Pinpoint the cell where the given text exists, returning its (x, y) midpoint coordinate. 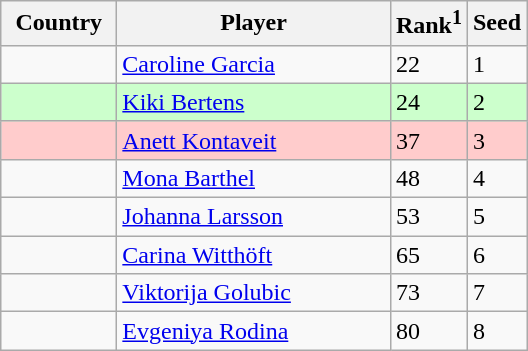
80 (428, 331)
Mona Barthel (254, 178)
65 (428, 255)
Viktorija Golubic (254, 293)
4 (496, 178)
48 (428, 178)
6 (496, 255)
7 (496, 293)
22 (428, 64)
Anett Kontaveit (254, 140)
37 (428, 140)
8 (496, 331)
Carina Witthöft (254, 255)
Seed (496, 24)
Kiki Bertens (254, 102)
Evgeniya Rodina (254, 331)
Country (59, 24)
Rank1 (428, 24)
73 (428, 293)
Player (254, 24)
Johanna Larsson (254, 217)
Caroline Garcia (254, 64)
3 (496, 140)
24 (428, 102)
53 (428, 217)
2 (496, 102)
5 (496, 217)
1 (496, 64)
